Locate the cell with the specified text and output its [X, Y] center coordinate. 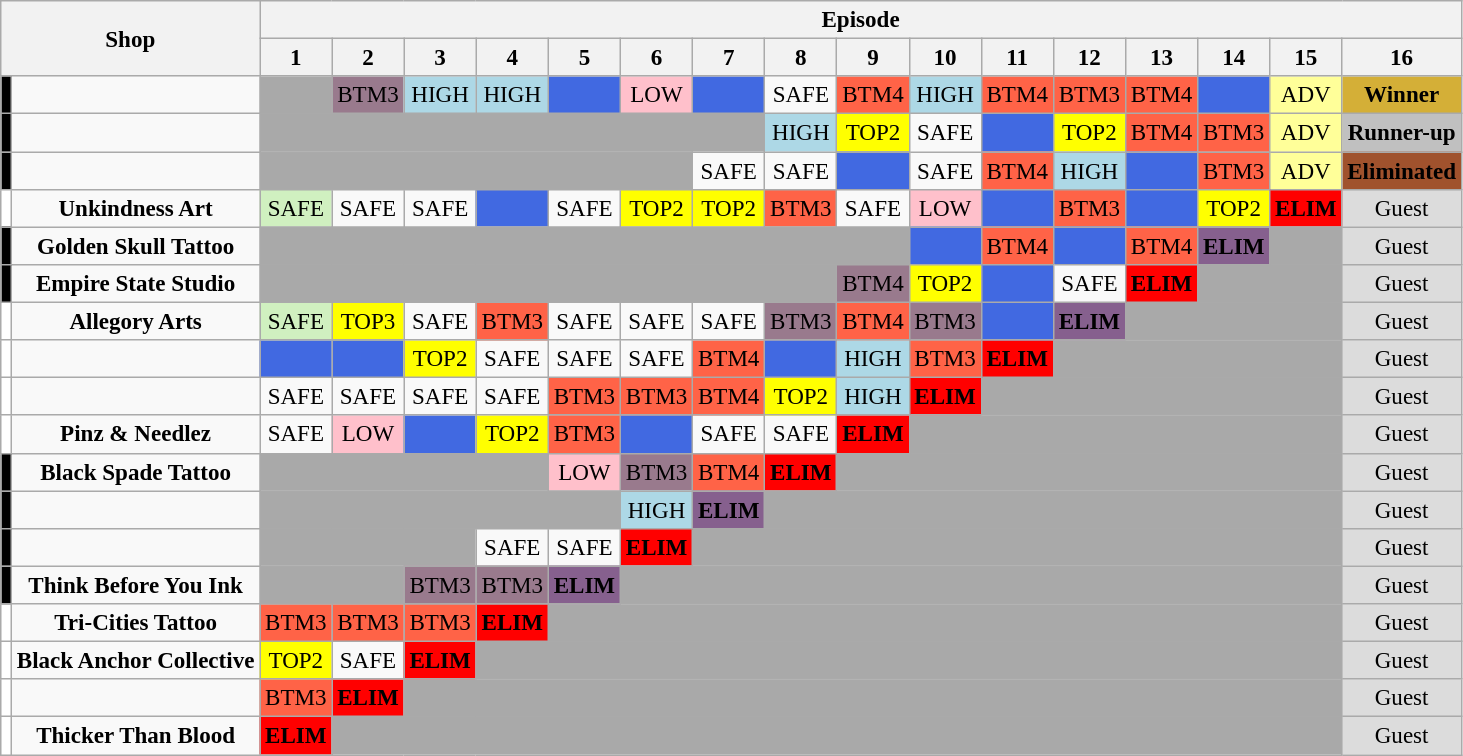
Allegory Arts [135, 322]
2 [368, 58]
13 [1161, 58]
Unkindness Art [135, 209]
5 [584, 58]
Eliminated [1402, 171]
Episode [861, 20]
TOP3 [368, 322]
Tri-Cities Tattoo [135, 623]
Black Anchor Collective [135, 661]
14 [1234, 58]
Shop [130, 38]
12 [1089, 58]
Think Before You Ink [135, 585]
11 [1017, 58]
3 [440, 58]
Runner-up [1402, 133]
Empire State Studio [135, 284]
9 [873, 58]
Pinz & Needlez [135, 435]
4 [512, 58]
Thicker Than Blood [135, 736]
16 [1402, 58]
15 [1306, 58]
1 [296, 58]
7 [729, 58]
Golden Skull Tattoo [135, 246]
6 [656, 58]
8 [801, 58]
Black Spade Tattoo [135, 472]
10 [945, 58]
Winner [1402, 95]
